Output the (x, y) coordinate of the center of the cell containing the given text.  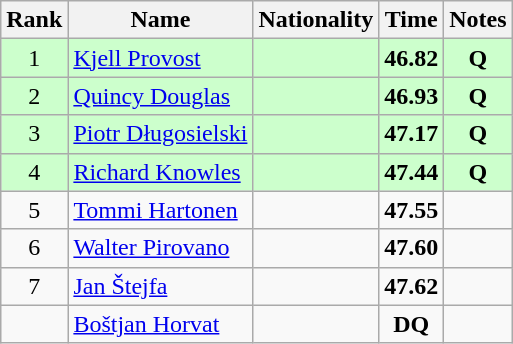
Kjell Provost (160, 58)
46.93 (412, 96)
7 (34, 286)
3 (34, 134)
1 (34, 58)
47.55 (412, 210)
Jan Štejfa (160, 286)
47.17 (412, 134)
47.60 (412, 248)
5 (34, 210)
Time (412, 20)
6 (34, 248)
Piotr Długosielski (160, 134)
47.62 (412, 286)
2 (34, 96)
47.44 (412, 172)
Rank (34, 20)
Quincy Douglas (160, 96)
Boštjan Horvat (160, 324)
4 (34, 172)
46.82 (412, 58)
Name (160, 20)
Walter Pirovano (160, 248)
DQ (412, 324)
Richard Knowles (160, 172)
Nationality (316, 20)
Tommi Hartonen (160, 210)
Notes (478, 20)
